Extract the (x, y) coordinate from the center of the cell holding the provided text.  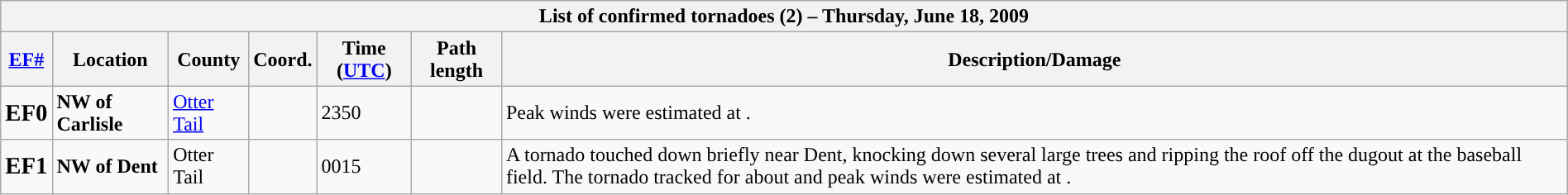
List of confirmed tornadoes (2) – Thursday, June 18, 2009 (784, 17)
NW of Dent (111, 167)
EF0 (26, 112)
0015 (364, 167)
EF1 (26, 167)
2350 (364, 112)
Location (111, 59)
County (208, 59)
EF# (26, 59)
NW of Carlisle (111, 112)
Time (UTC) (364, 59)
Description/Damage (1034, 59)
Coord. (283, 59)
Peak winds were estimated at . (1034, 112)
Path length (457, 59)
